For the text-containing cell, return its midpoint in [x, y] coordinate format. 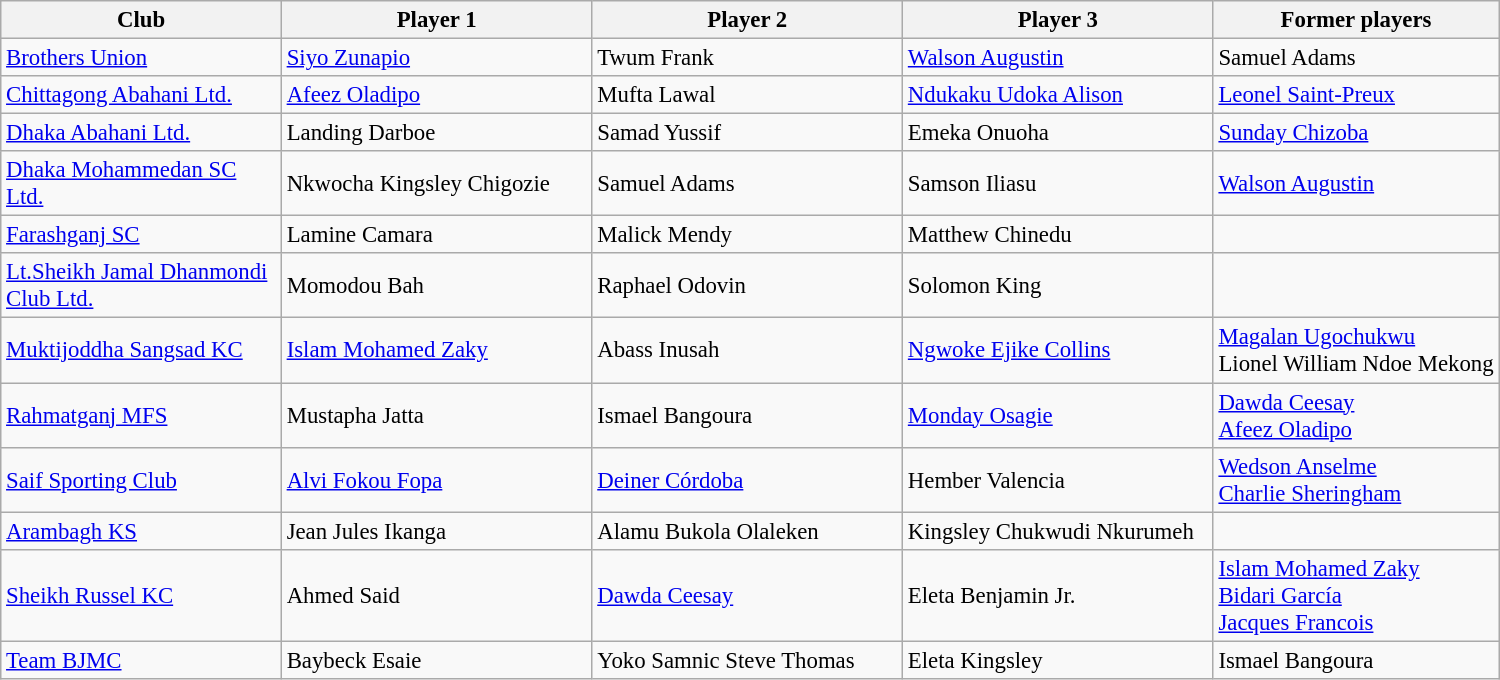
Player 2 [748, 20]
Emeka Onuoha [1058, 133]
Ngwoke Ejike Collins [1058, 350]
Leonel Saint-Preux [1356, 95]
Monday Osagie [1058, 416]
Lamine Camara [436, 235]
Deiner Córdoba [748, 480]
Twum Frank [748, 58]
Lt.Sheikh Jamal Dhanmondi Club Ltd. [142, 286]
Abass Inusah [748, 350]
Nkwocha Kingsley Chigozie [436, 184]
Former players [1356, 20]
Landing Darboe [436, 133]
Hember Valencia [1058, 480]
Islam Mohamed Zaky [436, 350]
Ahmed Said [436, 595]
Wedson Anselme Charlie Sheringham [1356, 480]
Muktijoddha Sangsad KC [142, 350]
Alvi Fokou Fopa [436, 480]
Alamu Bukola Olaleken [748, 531]
Ndukaku Udoka Alison [1058, 95]
Dawda Ceesay Afeez Oladipo [1356, 416]
Yoko Samnic Steve Thomas [748, 660]
Jean Jules Ikanga [436, 531]
Eleta Benjamin Jr. [1058, 595]
Eleta Kingsley [1058, 660]
Mufta Lawal [748, 95]
Kingsley Chukwudi Nkurumeh [1058, 531]
Matthew Chinedu [1058, 235]
Player 3 [1058, 20]
Mustapha Jatta [436, 416]
Club [142, 20]
Raphael Odovin [748, 286]
Sheikh Russel KC [142, 595]
Magalan Ugochukwu Lionel William Ndoe Mekong [1356, 350]
Dhaka Mohammedan SC Ltd. [142, 184]
Chittagong Abahani Ltd. [142, 95]
Team BJMC [142, 660]
Farashganj SC [142, 235]
Sunday Chizoba [1356, 133]
Baybeck Esaie [436, 660]
Dawda Ceesay [748, 595]
Rahmatganj MFS [142, 416]
Momodou Bah [436, 286]
Saif Sporting Club [142, 480]
Afeez Oladipo [436, 95]
Malick Mendy [748, 235]
Siyo Zunapio [436, 58]
Samad Yussif [748, 133]
Solomon King [1058, 286]
Arambagh KS [142, 531]
Player 1 [436, 20]
Dhaka Abahani Ltd. [142, 133]
Samson Iliasu [1058, 184]
Islam Mohamed Zaky Bidari García Jacques Francois [1356, 595]
Brothers Union [142, 58]
